Output the [X, Y] coordinate of the center of the cell containing the given text.  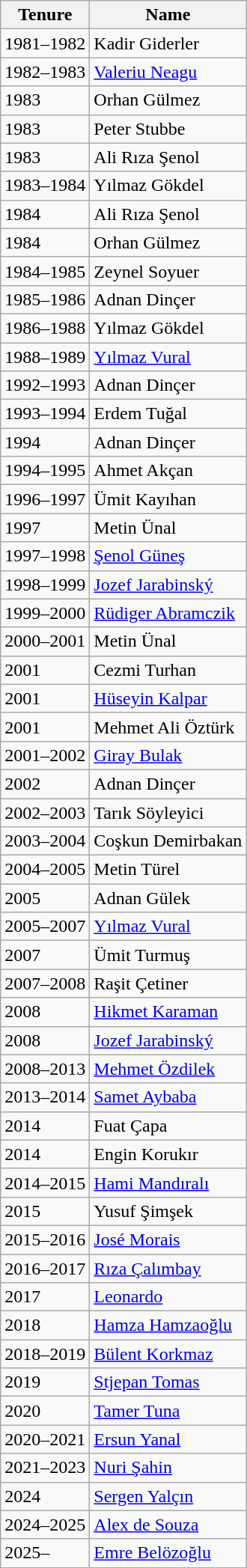
Emre Belözoğlu [168, 1553]
2019 [45, 1382]
Hüseyin Kalpar [168, 698]
2018–2019 [45, 1354]
1993–1994 [45, 414]
2017 [45, 1297]
2005 [45, 898]
2000–2001 [45, 641]
Leonardo [168, 1297]
2015 [45, 1211]
Alex de Souza [168, 1525]
1996–1997 [45, 499]
Valeriu Neagu [168, 72]
1992–1993 [45, 385]
Giray Bulak [168, 755]
Samet Aybaba [168, 1097]
Mehmet Özdilek [168, 1069]
Rıza Çalımbay [168, 1269]
Metin Türel [168, 870]
José Morais [168, 1239]
Ümit Kayıhan [168, 499]
Peter Stubbe [168, 129]
Hikmet Karaman [168, 1012]
2003–2004 [45, 841]
Ümit Turmuş [168, 955]
1986–1988 [45, 328]
1998–1999 [45, 585]
2002–2003 [45, 812]
Kadir Giderler [168, 43]
Tamer Tuna [168, 1411]
1999–2000 [45, 613]
2024 [45, 1496]
Ersun Yanal [168, 1439]
Tarık Söyleyici [168, 812]
2013–2014 [45, 1097]
Erdem Tuğal [168, 414]
Ahmet Akçan [168, 471]
1984–1985 [45, 271]
2018 [45, 1326]
1994–1995 [45, 471]
Adnan Gülek [168, 898]
Name [168, 15]
Nuri Şahin [168, 1468]
1985–1986 [45, 299]
Mehmet Ali Öztürk [168, 727]
2001–2002 [45, 755]
2002 [45, 784]
1997 [45, 528]
Sergen Yalçın [168, 1496]
1981–1982 [45, 43]
2015–2016 [45, 1239]
2020 [45, 1411]
Şenol Güneş [168, 556]
Raşit Çetiner [168, 983]
2024–2025 [45, 1525]
1982–1983 [45, 72]
1988–1989 [45, 357]
Coşkun Demirbakan [168, 841]
Cezmi Turhan [168, 670]
2005–2007 [45, 927]
1983–1984 [45, 186]
Stjepan Tomas [168, 1382]
Hamza Hamzaoğlu [168, 1326]
Engin Korukır [168, 1154]
1994 [45, 442]
Rüdiger Abramczik [168, 613]
Fuat Çapa [168, 1126]
2014–2015 [45, 1183]
2021–2023 [45, 1468]
1997–1998 [45, 556]
2007–2008 [45, 983]
Hami Mandıralı [168, 1183]
2025– [45, 1553]
Tenure [45, 15]
2004–2005 [45, 870]
2016–2017 [45, 1269]
Yusuf Şimşek [168, 1211]
Bülent Korkmaz [168, 1354]
2020–2021 [45, 1439]
2008–2013 [45, 1069]
Zeynel Soyuer [168, 271]
2007 [45, 955]
